Return the (X, Y) coordinate for the center point of the cell that contains the specified text.  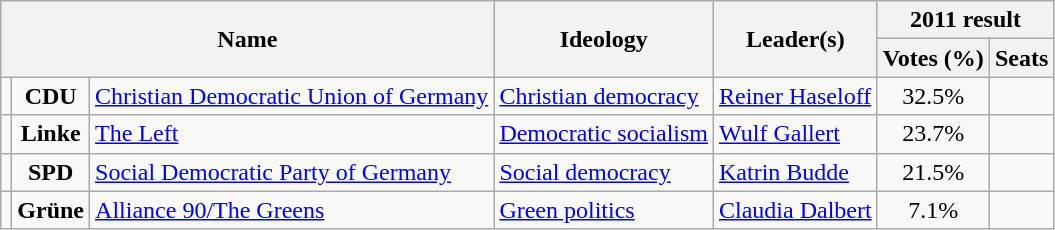
21.5% (933, 172)
Social democracy (604, 172)
CDU (51, 96)
SPD (51, 172)
Seats (1021, 58)
Reiner Haseloff (796, 96)
Leader(s) (796, 39)
Democratic socialism (604, 134)
Christian Democratic Union of Germany (292, 96)
23.7% (933, 134)
The Left (292, 134)
32.5% (933, 96)
Alliance 90/The Greens (292, 210)
Christian democracy (604, 96)
Votes (%) (933, 58)
Wulf Gallert (796, 134)
Linke (51, 134)
Name (248, 39)
Social Democratic Party of Germany (292, 172)
Claudia Dalbert (796, 210)
Katrin Budde (796, 172)
7.1% (933, 210)
Green politics (604, 210)
Ideology (604, 39)
2011 result (966, 20)
Grüne (51, 210)
